Provide the [x, y] coordinate of the cell's center where the given text is located.  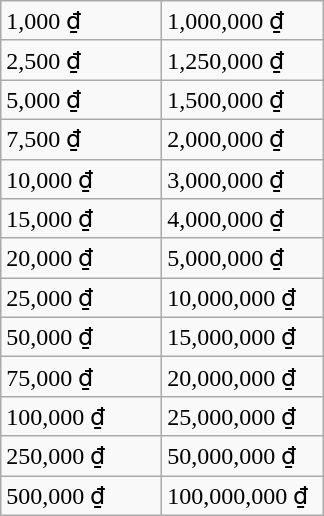
7,500 ₫ [82, 139]
100,000,000 ₫ [242, 496]
50,000,000 ₫ [242, 456]
250,000 ₫ [82, 456]
500,000 ₫ [82, 496]
10,000,000 ₫ [242, 298]
1,250,000 ₫ [242, 60]
2,500 ₫ [82, 60]
75,000 ₫ [82, 377]
10,000 ₫ [82, 179]
25,000,000 ₫ [242, 416]
50,000 ₫ [82, 337]
20,000 ₫ [82, 258]
1,000,000 ₫ [242, 21]
5,000 ₫ [82, 100]
15,000,000 ₫ [242, 337]
5,000,000 ₫ [242, 258]
1,500,000 ₫ [242, 100]
15,000 ₫ [82, 219]
1,000 ₫ [82, 21]
20,000,000 ₫ [242, 377]
25,000 ₫ [82, 298]
100,000 ₫ [82, 416]
2,000,000 ₫ [242, 139]
3,000,000 ₫ [242, 179]
4,000,000 ₫ [242, 219]
